From the cell containing the given text, extract its center point as [X, Y] coordinate. 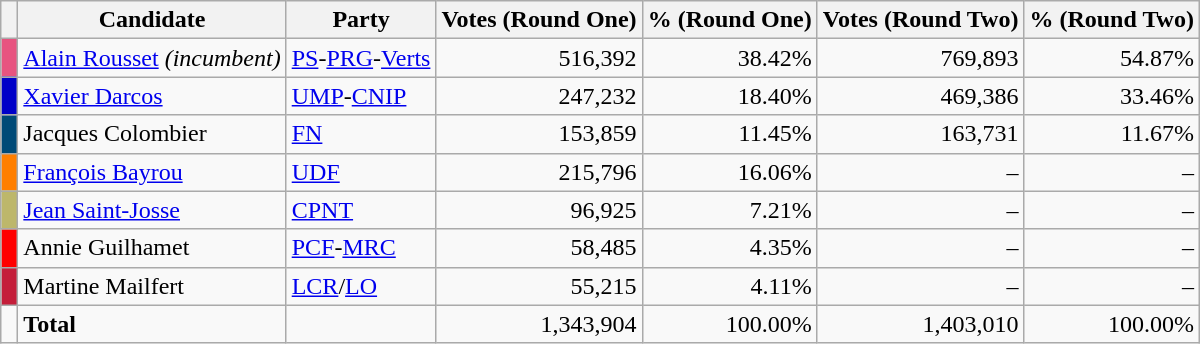
38.42% [730, 58]
% (Round One) [730, 20]
11.67% [1112, 134]
Martine Mailfert [152, 286]
Votes (Round One) [539, 20]
PCF-MRC [361, 248]
55,215 [539, 286]
247,232 [539, 96]
Xavier Darcos [152, 96]
153,859 [539, 134]
CPNT [361, 210]
54.87% [1112, 58]
UMP-CNIP [361, 96]
1,343,904 [539, 324]
1,403,010 [920, 324]
16.06% [730, 172]
7.21% [730, 210]
4.35% [730, 248]
Jean Saint-Josse [152, 210]
Candidate [152, 20]
215,796 [539, 172]
96,925 [539, 210]
18.40% [730, 96]
LCR/LO [361, 286]
516,392 [539, 58]
11.45% [730, 134]
163,731 [920, 134]
769,893 [920, 58]
UDF [361, 172]
% (Round Two) [1112, 20]
Total [152, 324]
469,386 [920, 96]
Annie Guilhamet [152, 248]
Votes (Round Two) [920, 20]
4.11% [730, 286]
FN [361, 134]
33.46% [1112, 96]
François Bayrou [152, 172]
PS-PRG-Verts [361, 58]
58,485 [539, 248]
Jacques Colombier [152, 134]
Party [361, 20]
Alain Rousset (incumbent) [152, 58]
